Scan for the cell matching the given text and deliver its (x, y) coordinate at center. 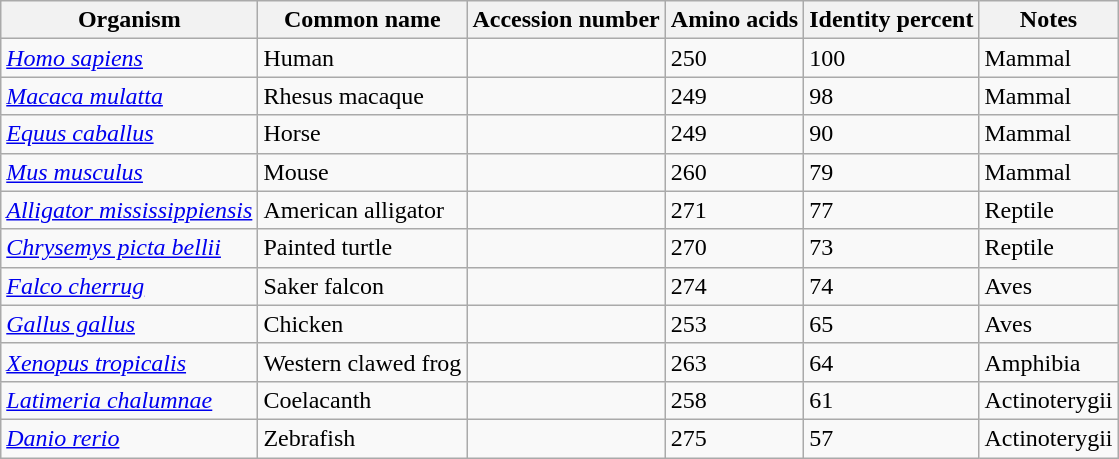
Chrysemys picta bellii (130, 248)
274 (734, 286)
Xenopus tropicalis (130, 362)
Equus caballus (130, 134)
Accession number (566, 20)
260 (734, 172)
Zebrafish (362, 438)
Alligator mississippiensis (130, 210)
Common name (362, 20)
Saker falcon (362, 286)
Human (362, 58)
271 (734, 210)
64 (892, 362)
Rhesus macaque (362, 96)
100 (892, 58)
Homo sapiens (130, 58)
Latimeria chalumnae (130, 400)
65 (892, 324)
Macaca mulatta (130, 96)
Chicken (362, 324)
77 (892, 210)
263 (734, 362)
Horse (362, 134)
Coelacanth (362, 400)
Gallus gallus (130, 324)
Amino acids (734, 20)
57 (892, 438)
250 (734, 58)
Danio rerio (130, 438)
Mus musculus (130, 172)
253 (734, 324)
Falco cherrug (130, 286)
79 (892, 172)
275 (734, 438)
90 (892, 134)
258 (734, 400)
Organism (130, 20)
61 (892, 400)
73 (892, 248)
American alligator (362, 210)
Painted turtle (362, 248)
Mouse (362, 172)
74 (892, 286)
Notes (1048, 20)
Amphibia (1048, 362)
98 (892, 96)
Identity percent (892, 20)
Western clawed frog (362, 362)
270 (734, 248)
